Detect which cell encompasses the target text, then output its (x, y) center coordinate. 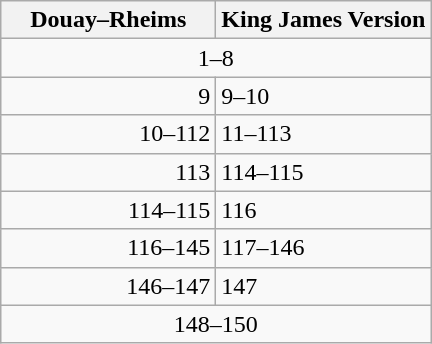
147 (324, 286)
King James Version (324, 20)
148–150 (216, 324)
117–146 (324, 248)
9–10 (324, 96)
113 (108, 172)
146–147 (108, 286)
116 (324, 210)
1–8 (216, 58)
9 (108, 96)
Douay–Rheims (108, 20)
10–112 (108, 134)
11–113 (324, 134)
116–145 (108, 248)
